Provide the (X, Y) coordinate of the cell's center where the given text is located.  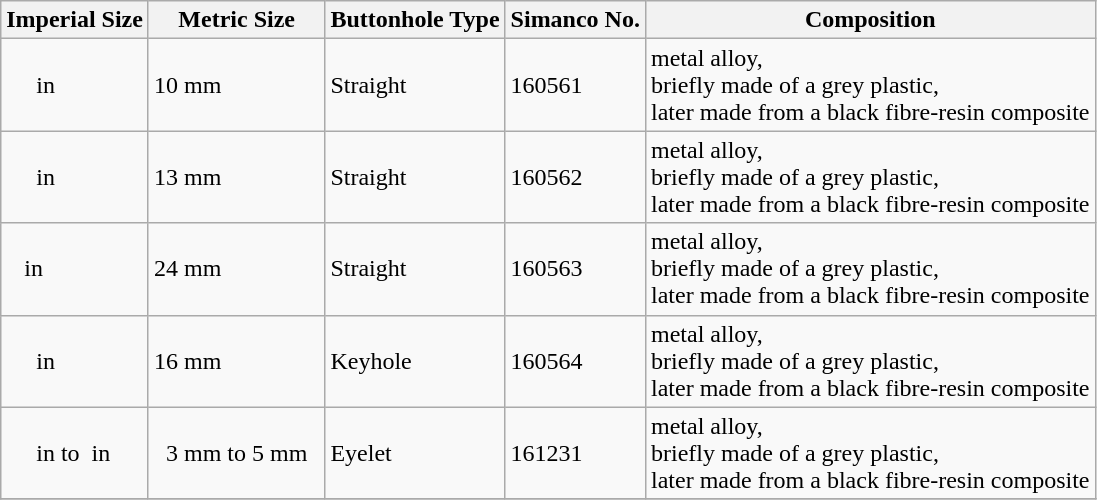
in to in (75, 453)
Composition (870, 20)
Simanco No. (575, 20)
10 mm (236, 85)
160562 (575, 177)
Metric Size (236, 20)
Imperial Size (75, 20)
Buttonhole Type (415, 20)
160564 (575, 361)
161231 (575, 453)
24 mm (236, 269)
16 mm (236, 361)
Eyelet (415, 453)
3 mm to 5 mm (236, 453)
160563 (575, 269)
160561 (575, 85)
Keyhole (415, 361)
13 mm (236, 177)
